From the cell containing the given text, extract its center point as [x, y] coordinate. 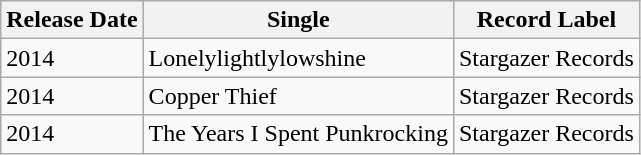
The Years I Spent Punkrocking [298, 134]
Single [298, 20]
Copper Thief [298, 96]
Release Date [72, 20]
Record Label [546, 20]
Lonelylightlylowshine [298, 58]
